Output the (x, y) coordinate of the center of the cell containing the given text.  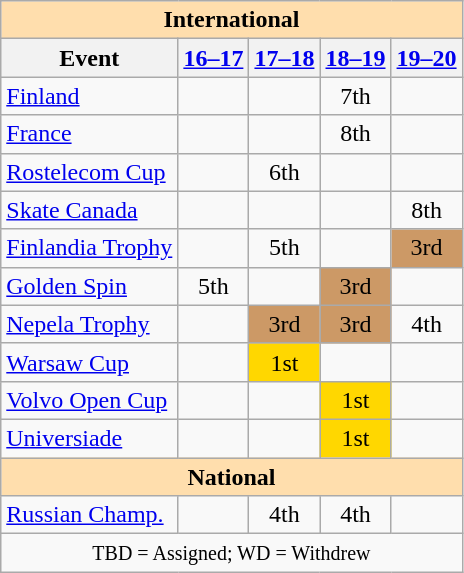
Finlandia Trophy (90, 248)
Finland (90, 96)
Golden Spin (90, 286)
7th (356, 96)
19–20 (426, 58)
National (232, 477)
Volvo Open Cup (90, 400)
Rostelecom Cup (90, 172)
18–19 (356, 58)
17–18 (284, 58)
Warsaw Cup (90, 362)
TBD = Assigned; WD = Withdrew (232, 553)
Nepela Trophy (90, 324)
16–17 (214, 58)
Event (90, 58)
France (90, 134)
Skate Canada (90, 210)
6th (284, 172)
Universiade (90, 438)
International (232, 20)
Russian Champ. (90, 515)
